Determine the [x, y] coordinate at the center of the cell enclosing the given text.  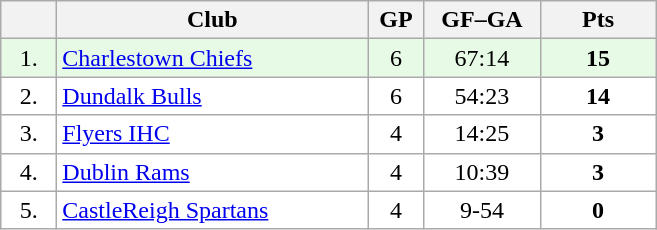
Dundalk Bulls [212, 96]
67:14 [482, 58]
2. [29, 96]
5. [29, 210]
CastleReigh Spartans [212, 210]
Charlestown Chiefs [212, 58]
9-54 [482, 210]
14:25 [482, 134]
14 [598, 96]
Pts [598, 20]
10:39 [482, 172]
15 [598, 58]
0 [598, 210]
54:23 [482, 96]
4. [29, 172]
Flyers IHC [212, 134]
Club [212, 20]
3. [29, 134]
Dublin Rams [212, 172]
1. [29, 58]
GP [396, 20]
GF–GA [482, 20]
